Identify which cell holds the provided text, then report its [X, Y] central coordinate. 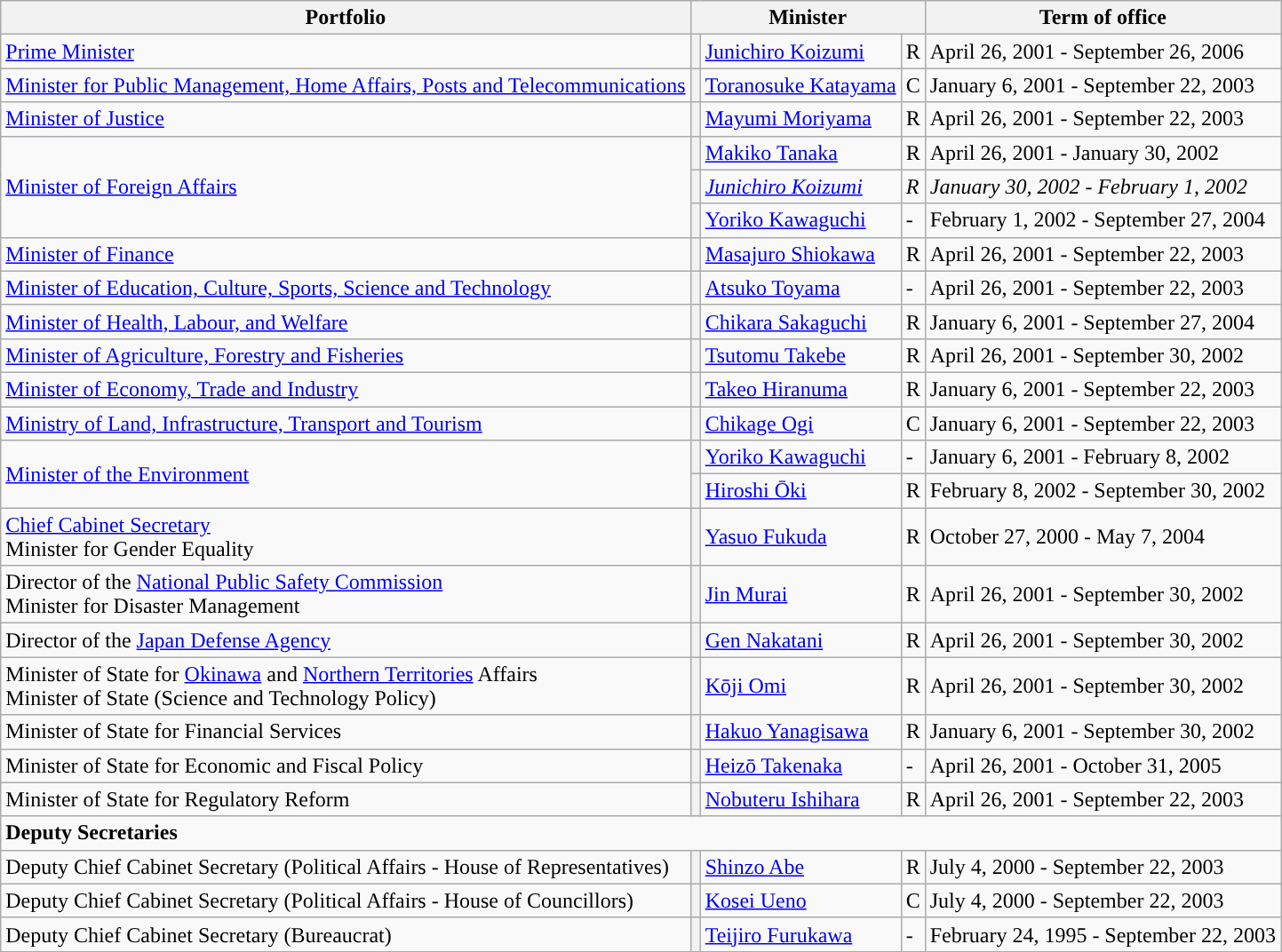
April 26, 2001 - January 30, 2002 [1103, 153]
Kosei Ueno [800, 900]
Minister of Health, Labour, and Welfare [346, 321]
February 8, 2002 - September 30, 2002 [1103, 491]
Director of the National Public Safety Commission Minister for Disaster Management [346, 595]
Minister of Justice [346, 119]
April 26, 2001 - September 26, 2006 [1103, 52]
Minister of Agriculture, Forestry and Fisheries [346, 355]
Minister of Education, Culture, Sports, Science and Technology [346, 288]
Deputy Secretaries [641, 833]
Portfolio [346, 18]
Takeo Hiranuma [800, 389]
Tsutomu Takebe [800, 355]
Minister for Public Management, Home Affairs, Posts and Telecommunications [346, 85]
Yasuo Fukuda [800, 536]
Gen Nakatani [800, 640]
Minister of State for Okinawa and Northern Territories Affairs Minister of State (Science and Technology Policy) [346, 686]
February 24, 1995 - September 22, 2003 [1103, 934]
Masajuro Shiokawa [800, 254]
Hakuo Yanagisawa [800, 732]
Minister [808, 18]
Chikara Sakaguchi [800, 321]
Minister of State for Regulatory Reform [346, 799]
Minister of Finance [346, 254]
Prime Minister [346, 52]
January 6, 2001 - September 27, 2004 [1103, 321]
Minister of the Environment [346, 474]
Ministry of Land, Infrastructure, Transport and Tourism [346, 424]
October 27, 2000 - May 7, 2004 [1103, 536]
Nobuteru Ishihara [800, 799]
January 30, 2002 - February 1, 2002 [1103, 186]
Deputy Chief Cabinet Secretary (Political Affairs - House of Councillors) [346, 900]
Makiko Tanaka [800, 153]
Heizō Takenaka [800, 766]
Minister of Foreign Affairs [346, 186]
Deputy Chief Cabinet Secretary (Political Affairs - House of Representatives) [346, 867]
Atsuko Toyama [800, 288]
Mayumi Moriyama [800, 119]
Chief Cabinet Secretary Minister for Gender Equality [346, 536]
Minister of State for Financial Services [346, 732]
April 26, 2001 - October 31, 2005 [1103, 766]
February 1, 2002 - September 27, 2004 [1103, 220]
Kōji Omi [800, 686]
Toranosuke Katayama [800, 85]
January 6, 2001 - February 8, 2002 [1103, 457]
January 6, 2001 - September 30, 2002 [1103, 732]
Term of office [1103, 18]
Chikage Ogi [800, 424]
Deputy Chief Cabinet Secretary (Bureaucrat) [346, 934]
Director of the Japan Defense Agency [346, 640]
Hiroshi Ōki [800, 491]
Shinzo Abe [800, 867]
Minister of Economy, Trade and Industry [346, 389]
Jin Murai [800, 595]
Minister of State for Economic and Fiscal Policy [346, 766]
Teijiro Furukawa [800, 934]
